Determine the [X, Y] coordinate at the center of the cell enclosing the given text.  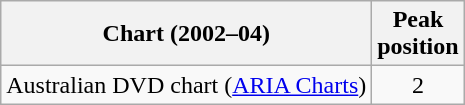
2 [418, 85]
Australian DVD chart (ARIA Charts) [186, 85]
Chart (2002–04) [186, 34]
Peakposition [418, 34]
